Pinpoint the cell where the given text exists, returning its [x, y] midpoint coordinate. 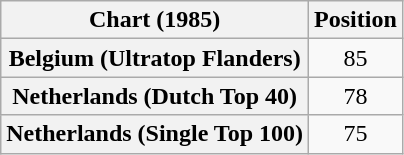
Chart (1985) [155, 20]
Position [356, 20]
Netherlands (Single Top 100) [155, 134]
85 [356, 58]
75 [356, 134]
Netherlands (Dutch Top 40) [155, 96]
Belgium (Ultratop Flanders) [155, 58]
78 [356, 96]
